Scan for the cell matching the given text and deliver its (x, y) coordinate at center. 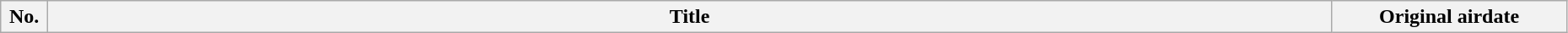
No. (24, 17)
Original airdate (1449, 17)
Title (689, 17)
